Extract the [x, y] coordinate from the center of the cell holding the provided text.  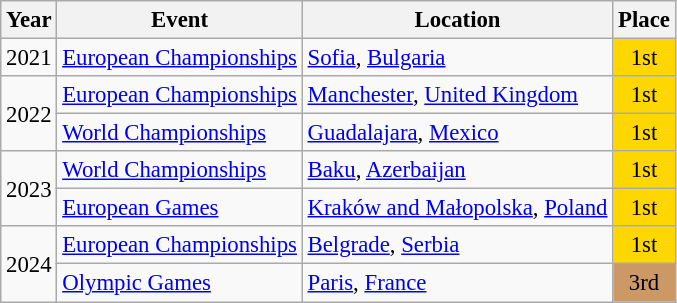
2023 [29, 188]
Olympic Games [180, 283]
2021 [29, 58]
Manchester, United Kingdom [458, 95]
3rd [644, 283]
Paris, France [458, 283]
Kraków and Małopolska, Poland [458, 208]
Location [458, 20]
Belgrade, Serbia [458, 245]
Guadalajara, Mexico [458, 133]
Sofia, Bulgaria [458, 58]
2022 [29, 114]
Place [644, 20]
European Games [180, 208]
Year [29, 20]
Event [180, 20]
Baku, Azerbaijan [458, 170]
2024 [29, 264]
